Detect which cell encompasses the target text, then output its (X, Y) center coordinate. 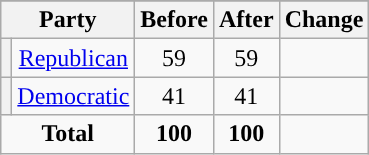
Republican (74, 58)
After (246, 20)
Total (68, 134)
Before (174, 20)
Change (324, 20)
Party (68, 20)
Democratic (74, 96)
